Capture the cell that displays the provided text and extract its (x, y) central coordinate. 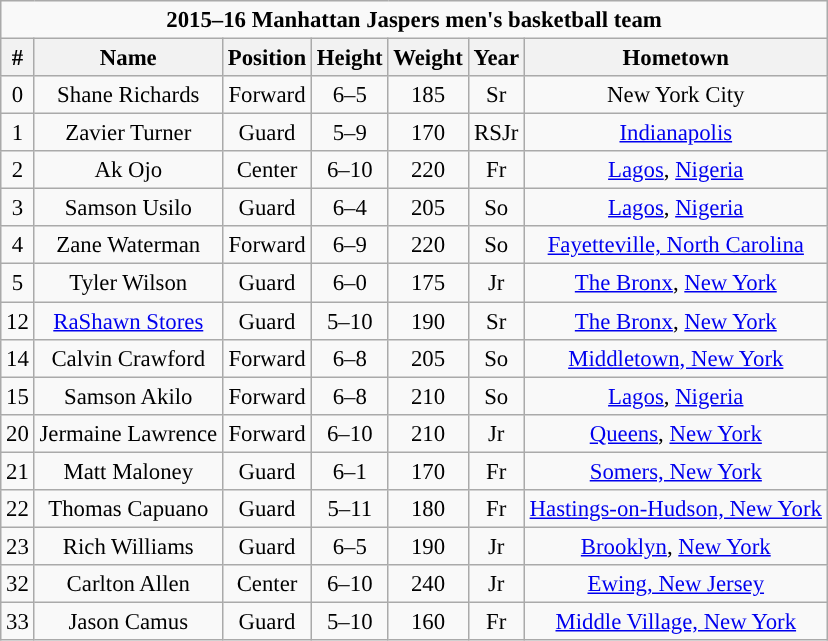
5 (18, 283)
Jermaine Lawrence (128, 433)
160 (428, 621)
175 (428, 283)
Hometown (676, 58)
Tyler Wilson (128, 283)
Zane Waterman (128, 245)
20 (18, 433)
Indianapolis (676, 133)
6–1 (350, 471)
5–9 (350, 133)
12 (18, 321)
Middletown, New York (676, 358)
3 (18, 208)
5–11 (350, 509)
# (18, 58)
1 (18, 133)
Shane Richards (128, 95)
Fayetteville, North Carolina (676, 245)
Somers, New York (676, 471)
240 (428, 584)
Carlton Allen (128, 584)
33 (18, 621)
6–0 (350, 283)
Matt Maloney (128, 471)
0 (18, 95)
Weight (428, 58)
Name (128, 58)
21 (18, 471)
14 (18, 358)
Brooklyn, New York (676, 546)
4 (18, 245)
Samson Usilo (128, 208)
RaShawn Stores (128, 321)
23 (18, 546)
15 (18, 396)
Zavier Turner (128, 133)
RSJr (496, 133)
Position (266, 58)
Samson Akilo (128, 396)
32 (18, 584)
Height (350, 58)
Middle Village, New York (676, 621)
Year (496, 58)
Queens, New York (676, 433)
Rich Williams (128, 546)
6–4 (350, 208)
Ewing, New Jersey (676, 584)
Jason Camus (128, 621)
Hastings-on-Hudson, New York (676, 509)
22 (18, 509)
Thomas Capuano (128, 509)
2015–16 Manhattan Jaspers men's basketball team (414, 20)
2 (18, 170)
185 (428, 95)
180 (428, 509)
Calvin Crawford (128, 358)
6–9 (350, 245)
Ak Ojo (128, 170)
New York City (676, 95)
